Identify which cell holds the provided text, then report its (x, y) central coordinate. 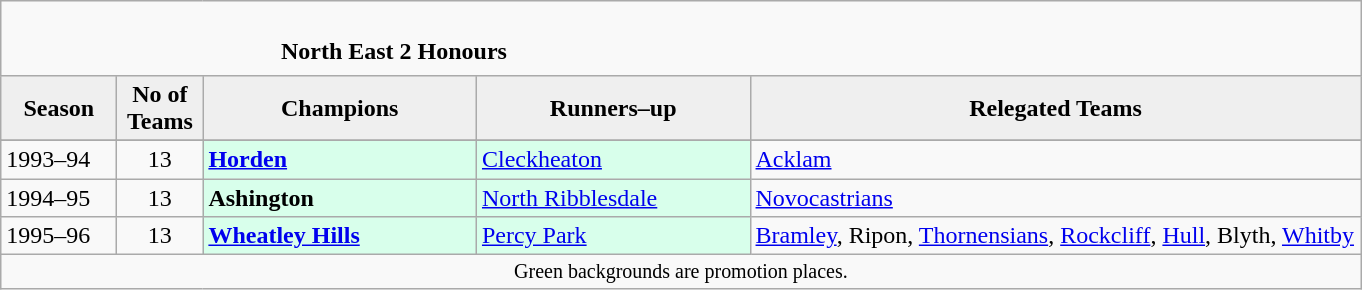
Novocastrians (1056, 197)
Acklam (1056, 159)
No of Teams (160, 108)
Champions (340, 108)
North Ribblesdale (613, 197)
Green backgrounds are promotion places. (681, 272)
1993–94 (59, 159)
Cleckheaton (613, 159)
1995–96 (59, 236)
Percy Park (613, 236)
1994–95 (59, 197)
Bramley, Ripon, Thornensians, Rockcliff, Hull, Blyth, Whitby (1056, 236)
Horden (340, 159)
Runners–up (613, 108)
Relegated Teams (1056, 108)
Wheatley Hills (340, 236)
Season (59, 108)
Ashington (340, 197)
